Locate the cell with the specified text and output its [X, Y] center coordinate. 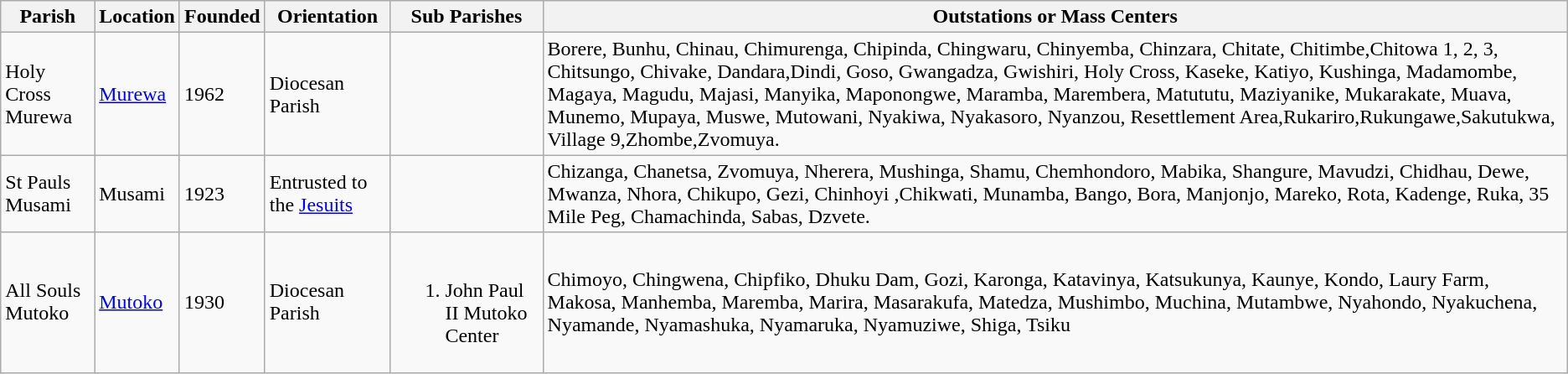
Holy Cross Murewa [48, 94]
1923 [222, 194]
Founded [222, 17]
Murewa [137, 94]
St Pauls Musami [48, 194]
Musami [137, 194]
Entrusted to the Jesuits [328, 194]
Orientation [328, 17]
Sub Parishes [467, 17]
Outstations or Mass Centers [1055, 17]
Location [137, 17]
1962 [222, 94]
Parish [48, 17]
1930 [222, 302]
All Souls Mutoko [48, 302]
Mutoko [137, 302]
John Paul II Mutoko Center [467, 302]
